Locate the cell with the specified text and output its [X, Y] center coordinate. 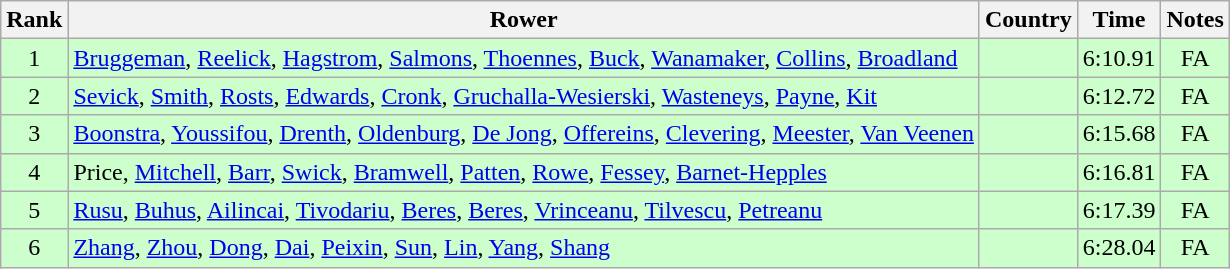
Country [1028, 20]
Sevick, Smith, Rosts, Edwards, Cronk, Gruchalla-Wesierski, Wasteneys, Payne, Kit [524, 96]
Rank [34, 20]
6 [34, 248]
Boonstra, Youssifou, Drenth, Oldenburg, De Jong, Offereins, Clevering, Meester, Van Veenen [524, 134]
6:28.04 [1119, 248]
2 [34, 96]
3 [34, 134]
5 [34, 210]
6:15.68 [1119, 134]
Bruggeman, Reelick, Hagstrom, Salmons, Thoennes, Buck, Wanamaker, Collins, Broadland [524, 58]
Price, Mitchell, Barr, Swick, Bramwell, Patten, Rowe, Fessey, Barnet-Hepples [524, 172]
Rower [524, 20]
6:10.91 [1119, 58]
6:12.72 [1119, 96]
6:17.39 [1119, 210]
Notes [1195, 20]
6:16.81 [1119, 172]
1 [34, 58]
4 [34, 172]
Rusu, Buhus, Ailincai, Tivodariu, Beres, Beres, Vrinceanu, Tilvescu, Petreanu [524, 210]
Zhang, Zhou, Dong, Dai, Peixin, Sun, Lin, Yang, Shang [524, 248]
Time [1119, 20]
